Provide the (X, Y) coordinate of the cell's center where the given text is located.  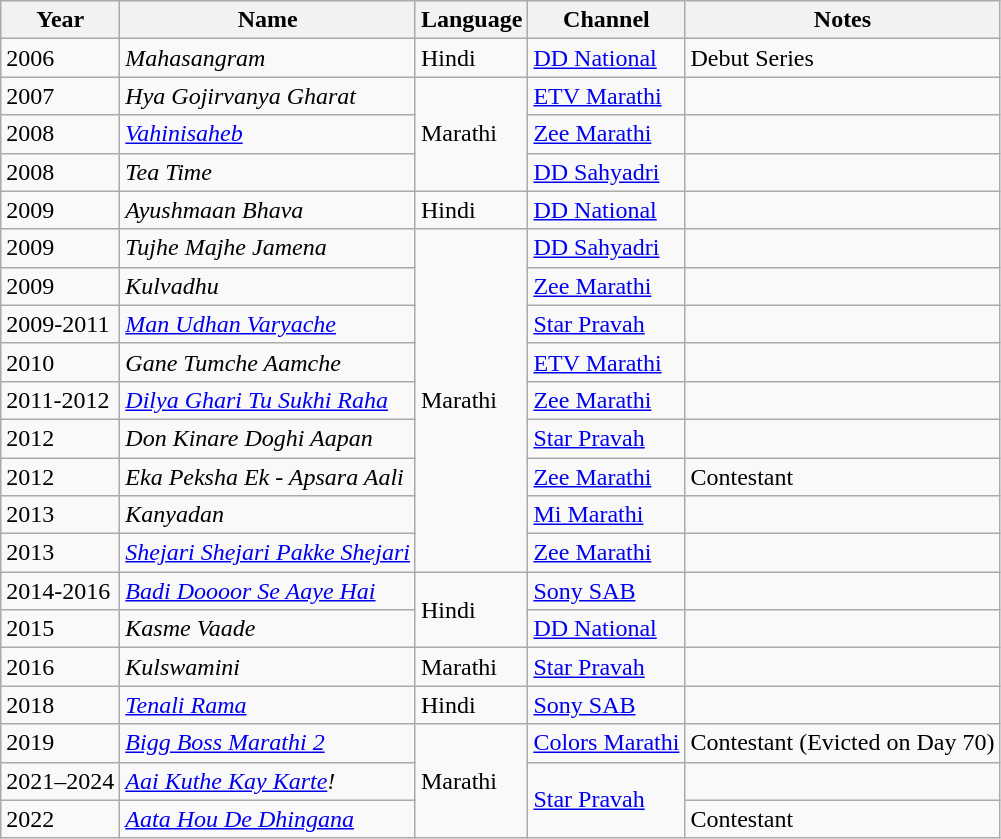
2014-2016 (60, 591)
Tujhe Majhe Jamena (268, 248)
Aata Hou De Dhingana (268, 819)
Colors Marathi (606, 743)
2015 (60, 629)
Tenali Rama (268, 705)
Notes (842, 20)
Kulswamini (268, 667)
Eka Peksha Ek - Apsara Aali (268, 477)
Hya Gojirvanya Gharat (268, 96)
Dilya Ghari Tu Sukhi Raha (268, 400)
2010 (60, 362)
Kasme Vaade (268, 629)
Bigg Boss Marathi 2 (268, 743)
2022 (60, 819)
Shejari Shejari Pakke Shejari (268, 553)
Man Udhan Varyache (268, 324)
Don Kinare Doghi Aapan (268, 438)
Gane Tumche Aamche (268, 362)
2011-2012 (60, 400)
2019 (60, 743)
Language (471, 20)
Contestant (Evicted on Day 70) (842, 743)
Kanyadan (268, 515)
Badi Doooor Se Aaye Hai (268, 591)
2021–2024 (60, 781)
Mi Marathi (606, 515)
Debut Series (842, 58)
2007 (60, 96)
2018 (60, 705)
Mahasangram (268, 58)
Ayushmaan Bhava (268, 210)
Aai Kuthe Kay Karte! (268, 781)
Name (268, 20)
2006 (60, 58)
Kulvadhu (268, 286)
Vahinisaheb (268, 134)
Year (60, 20)
2016 (60, 667)
Channel (606, 20)
Tea Time (268, 172)
2009-2011 (60, 324)
